Extract the [x, y] coordinate from the center of the cell holding the provided text.  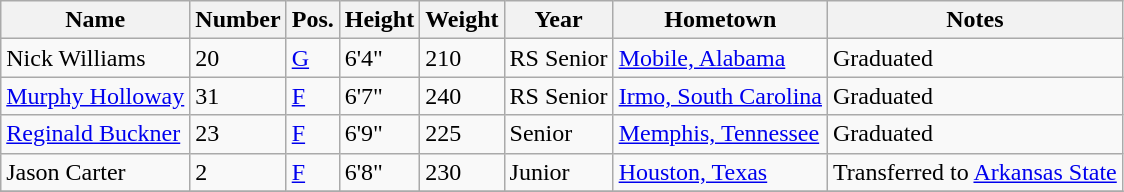
Weight [462, 20]
Reginald Buckner [96, 134]
6'7" [379, 96]
Notes [976, 20]
31 [238, 96]
Height [379, 20]
Irmo, South Carolina [720, 96]
6'9" [379, 134]
Memphis, Tennessee [720, 134]
Hometown [720, 20]
6'8" [379, 172]
225 [462, 134]
Junior [558, 172]
Houston, Texas [720, 172]
Jason Carter [96, 172]
Number [238, 20]
230 [462, 172]
20 [238, 58]
G [312, 58]
Year [558, 20]
210 [462, 58]
2 [238, 172]
Pos. [312, 20]
Mobile, Alabama [720, 58]
Transferred to Arkansas State [976, 172]
Murphy Holloway [96, 96]
240 [462, 96]
23 [238, 134]
6'4" [379, 58]
Senior [558, 134]
Name [96, 20]
Nick Williams [96, 58]
